Find where the given text appears and provide that cell's center as [X, Y] coordinate. 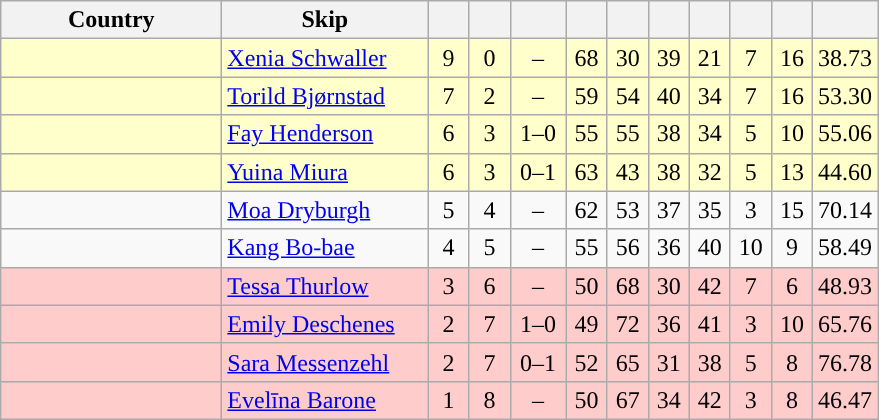
44.60 [844, 172]
Emily Deschenes [325, 324]
67 [628, 400]
52 [586, 362]
31 [668, 362]
38.73 [844, 58]
56 [628, 248]
53.30 [844, 96]
53 [628, 210]
58.49 [844, 248]
72 [628, 324]
39 [668, 58]
Fay Henderson [325, 134]
Evelīna Barone [325, 400]
65 [628, 362]
Country [112, 20]
21 [710, 58]
Yuina Miura [325, 172]
35 [710, 210]
Tessa Thurlow [325, 286]
Kang Bo-bae [325, 248]
Xenia Schwaller [325, 58]
54 [628, 96]
65.76 [844, 324]
48.93 [844, 286]
62 [586, 210]
1 [448, 400]
55.06 [844, 134]
Skip [325, 20]
32 [710, 172]
13 [792, 172]
Sara Messenzehl [325, 362]
Moa Dryburgh [325, 210]
15 [792, 210]
43 [628, 172]
49 [586, 324]
59 [586, 96]
Torild Bjørnstad [325, 96]
0 [490, 58]
70.14 [844, 210]
76.78 [844, 362]
63 [586, 172]
46.47 [844, 400]
41 [710, 324]
37 [668, 210]
